Determine the [X, Y] coordinate at the center of the cell enclosing the given text.  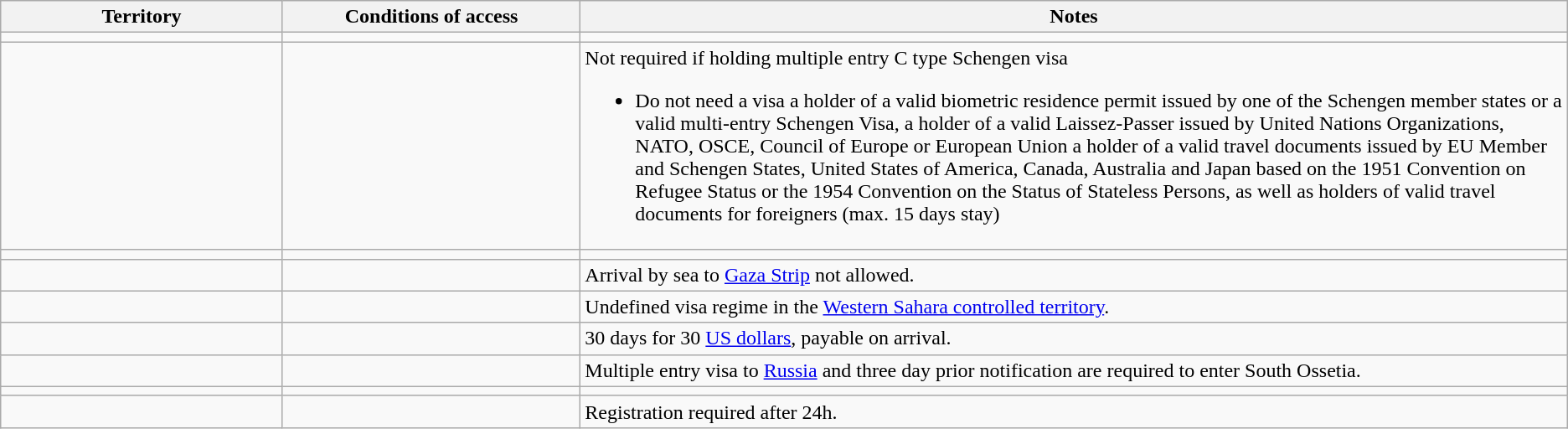
Territory [142, 17]
Notes [1074, 17]
Registration required after 24h. [1074, 411]
Arrival by sea to Gaza Strip not allowed. [1074, 275]
Multiple entry visa to Russia and three day prior notification are required to enter South Ossetia. [1074, 370]
Undefined visa regime in the Western Sahara controlled territory. [1074, 307]
Conditions of access [431, 17]
30 days for 30 US dollars, payable on arrival. [1074, 339]
